Find where the given text appears and provide that cell's center as [x, y] coordinate. 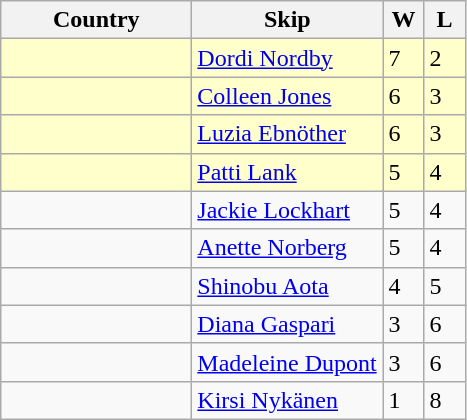
L [444, 20]
8 [444, 400]
Dordi Nordby [288, 58]
2 [444, 58]
1 [404, 400]
Diana Gaspari [288, 324]
Shinobu Aota [288, 286]
Patti Lank [288, 172]
Anette Norberg [288, 248]
Colleen Jones [288, 96]
Skip [288, 20]
Luzia Ebnöther [288, 134]
Kirsi Nykänen [288, 400]
7 [404, 58]
Jackie Lockhart [288, 210]
Madeleine Dupont [288, 362]
W [404, 20]
Country [96, 20]
